Return the (X, Y) coordinate for the center point of the cell that contains the specified text.  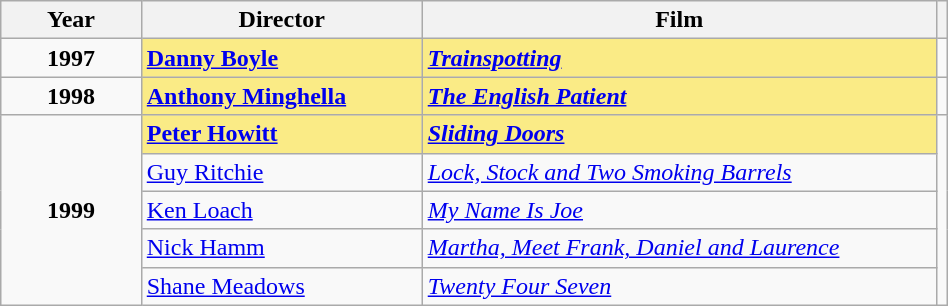
Guy Ritchie (282, 172)
Peter Howitt (282, 134)
Martha, Meet Frank, Daniel and Laurence (679, 248)
1999 (71, 210)
Danny Boyle (282, 58)
Nick Hamm (282, 248)
Lock, Stock and Two Smoking Barrels (679, 172)
1998 (71, 96)
1997 (71, 58)
The English Patient (679, 96)
Twenty Four Seven (679, 286)
Shane Meadows (282, 286)
Director (282, 20)
Year (71, 20)
Film (679, 20)
Trainspotting (679, 58)
Anthony Minghella (282, 96)
My Name Is Joe (679, 210)
Sliding Doors (679, 134)
Ken Loach (282, 210)
